Search for the cell housing the specified text and yield its [x, y] center coordinate. 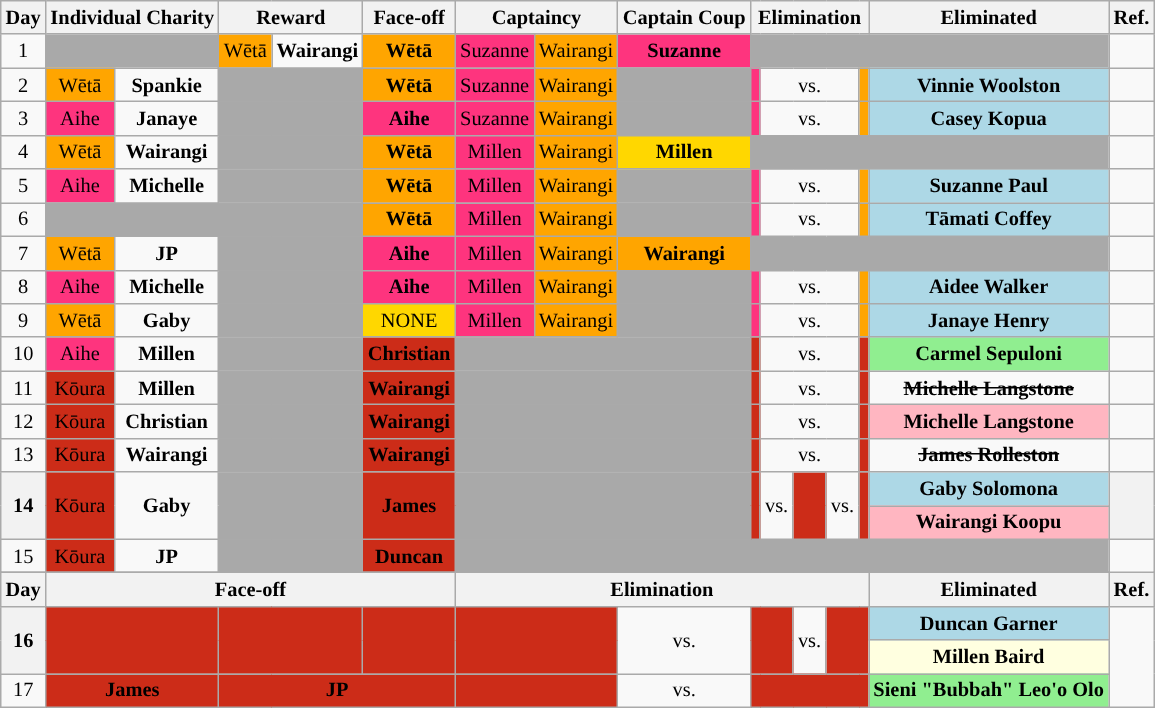
8 [24, 287]
3 [24, 118]
14 [24, 506]
5 [24, 186]
Vinnie Woolston [989, 85]
Captain Coup [684, 17]
Janaye [166, 118]
6 [24, 219]
1 [24, 51]
Reward [291, 17]
Carmel Sepuloni [989, 354]
9 [24, 320]
Suzanne Paul [989, 186]
NONE [409, 320]
Gaby Solomona [989, 489]
James Rolleston [989, 455]
Duncan [409, 556]
13 [24, 455]
2 [24, 85]
12 [24, 421]
Wairangi Koopu [989, 522]
15 [24, 556]
Captaincy [536, 17]
Spankie [166, 85]
Individual Charity [132, 17]
11 [24, 388]
Janaye Henry [989, 320]
16 [24, 640]
Sieni "Bubbah" Leo'o Olo [989, 690]
Duncan Garner [989, 623]
7 [24, 253]
Casey Kopua [989, 118]
Millen Baird [989, 657]
17 [24, 690]
10 [24, 354]
Aidee Walker [989, 287]
4 [24, 152]
Tāmati Coffey [989, 219]
